For the text-containing cell, return its midpoint in [X, Y] coordinate format. 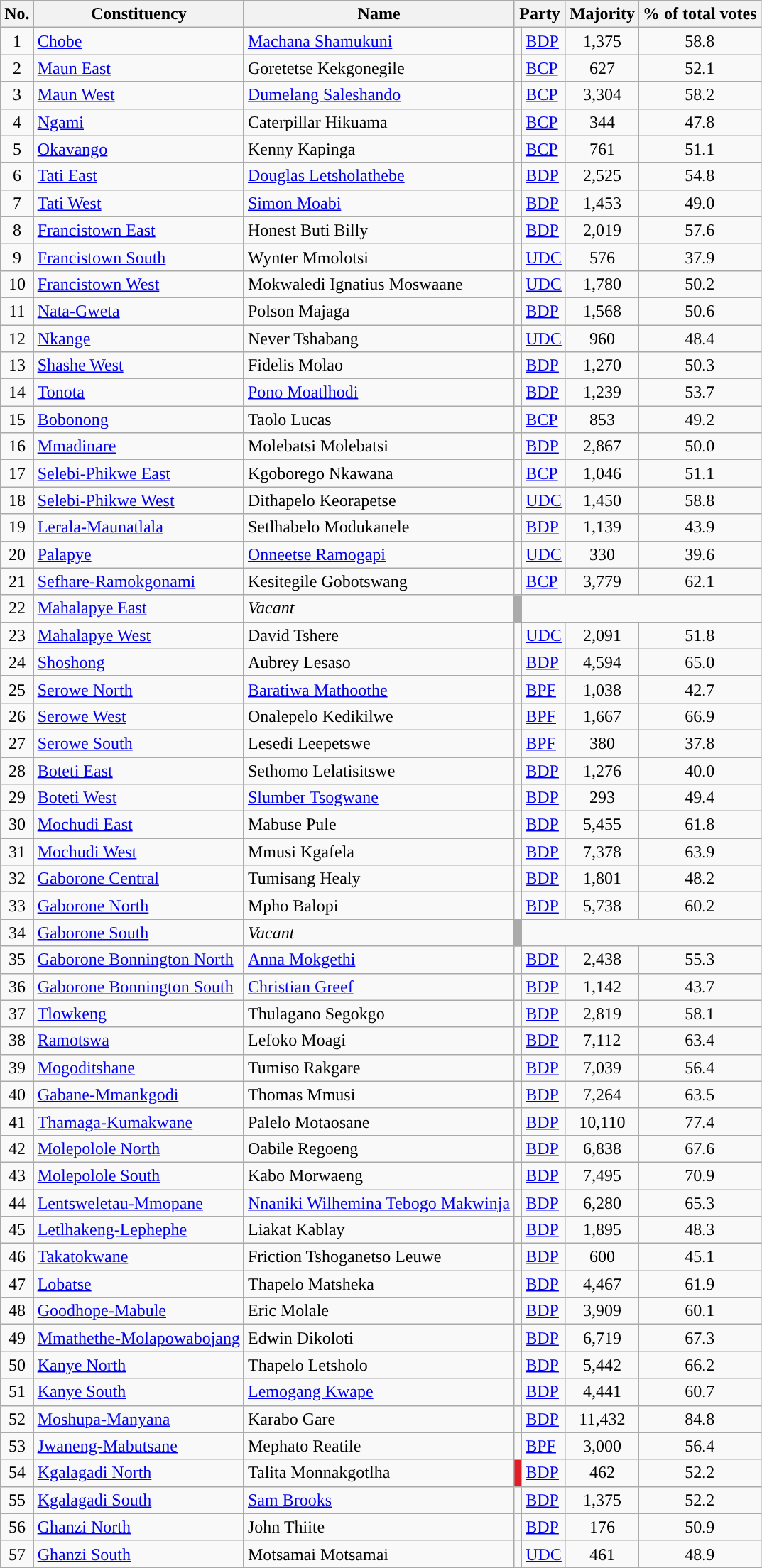
13 [17, 366]
57 [17, 1554]
Taolo Lucas [379, 420]
67.3 [700, 1338]
Francistown South [138, 257]
7 [17, 203]
Kgalagadi North [138, 1473]
293 [602, 798]
41 [17, 1122]
Gaborone South [138, 933]
Francistown East [138, 230]
Serowe North [138, 689]
Boteti West [138, 798]
5 [17, 149]
Gabane-Mmankgodi [138, 1095]
Douglas Letsholathebe [379, 176]
7,039 [602, 1068]
67.6 [700, 1148]
66.2 [700, 1365]
11,432 [602, 1419]
Kabo Morwaeng [379, 1175]
50.2 [700, 284]
Talita Monnakgotlha [379, 1473]
3,304 [602, 95]
18 [17, 500]
48.3 [700, 1230]
2,525 [602, 176]
Polson Majaga [379, 311]
10 [17, 284]
Pono Moatlhodi [379, 393]
51.8 [700, 635]
1,276 [602, 770]
43.7 [700, 987]
4,594 [602, 662]
1,667 [602, 716]
49.4 [700, 798]
39 [17, 1068]
Letlhakeng-Lephephe [138, 1230]
853 [602, 420]
58.2 [700, 95]
62.1 [700, 581]
Slumber Tsogwane [379, 798]
Party [540, 14]
48 [17, 1311]
63.5 [700, 1095]
47.8 [700, 122]
52 [17, 1419]
49.2 [700, 420]
55 [17, 1500]
Ghanzi North [138, 1527]
Tonota [138, 393]
Mahalapye East [138, 608]
Mmathethe-Molapowabojang [138, 1338]
26 [17, 716]
Mmusi Kgafela [379, 852]
40 [17, 1095]
Tumisang Healy [379, 879]
% of total votes [700, 14]
5,738 [602, 906]
43.9 [700, 527]
10,110 [602, 1122]
23 [17, 635]
50 [17, 1365]
31 [17, 852]
3 [17, 95]
1,142 [602, 987]
Lerala-Maunatlala [138, 527]
8 [17, 230]
Selebi-Phikwe West [138, 500]
6 [17, 176]
Honest Buti Billy [379, 230]
Takatokwane [138, 1257]
Bobonong [138, 420]
70.9 [700, 1175]
Shashe West [138, 366]
Maun West [138, 95]
Francistown West [138, 284]
Nnaniki Wilhemina Tebogo Makwinja [379, 1203]
Onalepelo Kedikilwe [379, 716]
Simon Moabi [379, 203]
12 [17, 339]
Thulagano Segokgo [379, 1014]
Gaborone Bonnington North [138, 960]
2,091 [602, 635]
57.6 [700, 230]
65.0 [700, 662]
Friction Tshoganetso Leuwe [379, 1257]
50.6 [700, 311]
Name [379, 14]
Mochudi East [138, 825]
Ngami [138, 122]
42 [17, 1148]
Dithapelo Keorapetse [379, 500]
Kgoborego Nkawana [379, 473]
Tati West [138, 203]
61.8 [700, 825]
4,467 [602, 1284]
32 [17, 879]
Mahalapye West [138, 635]
Motsamai Motsamai [379, 1554]
48.2 [700, 879]
Kenny Kapinga [379, 149]
Gaborone North [138, 906]
Thamaga-Kumakwane [138, 1122]
Onneetse Ramogapi [379, 554]
Thapelo Matsheka [379, 1284]
176 [602, 1527]
19 [17, 527]
39.6 [700, 554]
Tati East [138, 176]
22 [17, 608]
52.1 [700, 68]
Lobatse [138, 1284]
2,019 [602, 230]
Baratiwa Mathoothe [379, 689]
33 [17, 906]
63.4 [700, 1041]
Never Tshabang [379, 339]
25 [17, 689]
6,719 [602, 1338]
Molebatsi Molebatsi [379, 446]
Setlhabelo Modukanele [379, 527]
1,270 [602, 366]
627 [602, 68]
44 [17, 1203]
6,838 [602, 1148]
Kgalagadi South [138, 1500]
380 [602, 743]
Kanye South [138, 1392]
1 [17, 41]
24 [17, 662]
1,453 [602, 203]
50.9 [700, 1527]
11 [17, 311]
Molepolole North [138, 1148]
Eric Molale [379, 1311]
37.9 [700, 257]
Kesitegile Gobotswang [379, 581]
51 [17, 1392]
Maun East [138, 68]
Palapye [138, 554]
Mogoditshane [138, 1068]
Boteti East [138, 770]
Lesedi Leepetswe [379, 743]
Lemogang Kwape [379, 1392]
Christian Greef [379, 987]
63.9 [700, 852]
7,495 [602, 1175]
60.2 [700, 906]
37.8 [700, 743]
16 [17, 446]
45.1 [700, 1257]
Anna Mokgethi [379, 960]
77.4 [700, 1122]
Lentsweletau-Mmopane [138, 1203]
3,909 [602, 1311]
60.7 [700, 1392]
Aubrey Lesaso [379, 662]
Karabo Gare [379, 1419]
6,280 [602, 1203]
38 [17, 1041]
42.7 [700, 689]
Shoshong [138, 662]
Mokwaledi Ignatius Moswaane [379, 284]
28 [17, 770]
Goodhope-Mabule [138, 1311]
66.9 [700, 716]
Moshupa-Manyana [138, 1419]
15 [17, 420]
9 [17, 257]
No. [17, 14]
Sefhare-Ramokgonami [138, 581]
Serowe South [138, 743]
53 [17, 1446]
960 [602, 339]
Machana Shamukuni [379, 41]
1,046 [602, 473]
Mmadinare [138, 446]
50.3 [700, 366]
37 [17, 1014]
Jwaneng-Mabutsane [138, 1446]
40.0 [700, 770]
Gaborone Bonnington South [138, 987]
2 [17, 68]
David Tshere [379, 635]
7,378 [602, 852]
330 [602, 554]
Gaborone Central [138, 879]
Edwin Dikoloti [379, 1338]
5,442 [602, 1365]
60.1 [700, 1311]
Mabuse Pule [379, 825]
49 [17, 1338]
576 [602, 257]
56 [17, 1527]
14 [17, 393]
Tlowkeng [138, 1014]
65.3 [700, 1203]
1,780 [602, 284]
1,801 [602, 879]
5,455 [602, 825]
48.4 [700, 339]
4 [17, 122]
Nata-Gweta [138, 311]
1,239 [602, 393]
1,568 [602, 311]
29 [17, 798]
43 [17, 1175]
Chobe [138, 41]
Oabile Regoeng [379, 1148]
Thapelo Letsholo [379, 1365]
49.0 [700, 203]
1,139 [602, 527]
Ghanzi South [138, 1554]
7,264 [602, 1095]
Fidelis Molao [379, 366]
84.8 [700, 1419]
Tumiso Rakgare [379, 1068]
53.7 [700, 393]
Palelo Motaosane [379, 1122]
20 [17, 554]
Majority [602, 14]
55.3 [700, 960]
Constituency [138, 14]
Molepolole South [138, 1175]
46 [17, 1257]
48.9 [700, 1554]
35 [17, 960]
4,441 [602, 1392]
2,867 [602, 446]
Goretetse Kekgonegile [379, 68]
3,779 [602, 581]
Sam Brooks [379, 1500]
Nkange [138, 339]
2,819 [602, 1014]
1,038 [602, 689]
30 [17, 825]
462 [602, 1473]
Caterpillar Hikuama [379, 122]
45 [17, 1230]
47 [17, 1284]
7,112 [602, 1041]
Mpho Balopi [379, 906]
1,895 [602, 1230]
Kanye North [138, 1365]
Serowe West [138, 716]
Wynter Mmolotsi [379, 257]
61.9 [700, 1284]
Liakat Kablay [379, 1230]
58.1 [700, 1014]
461 [602, 1554]
Sethomo Lelatisitswe [379, 770]
Okavango [138, 149]
27 [17, 743]
Lefoko Moagi [379, 1041]
36 [17, 987]
34 [17, 933]
Mochudi West [138, 852]
21 [17, 581]
17 [17, 473]
John Thiite [379, 1527]
1,450 [602, 500]
2,438 [602, 960]
Dumelang Saleshando [379, 95]
50.0 [700, 446]
Selebi-Phikwe East [138, 473]
344 [602, 122]
54 [17, 1473]
3,000 [602, 1446]
600 [602, 1257]
54.8 [700, 176]
761 [602, 149]
Ramotswa [138, 1041]
Thomas Mmusi [379, 1095]
Mephato Reatile [379, 1446]
